Provide the [X, Y] coordinate of the cell's center where the given text is located.  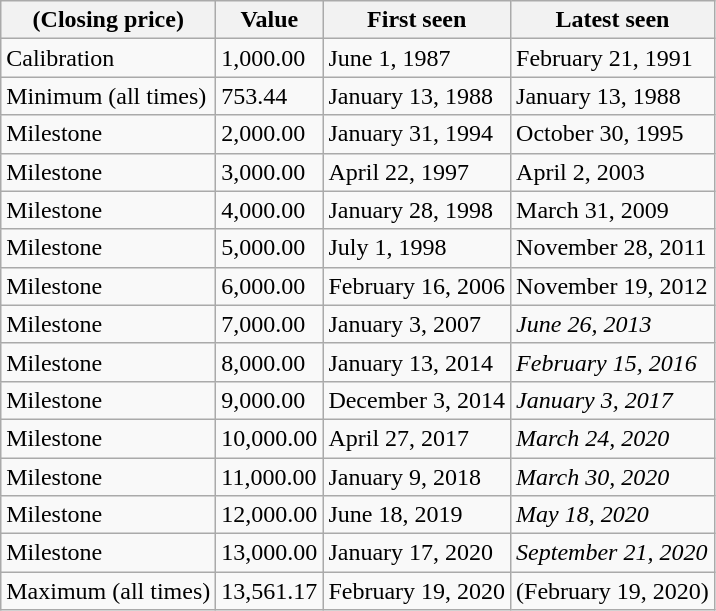
July 1, 1998 [417, 248]
December 3, 2014 [417, 400]
10,000.00 [270, 438]
6,000.00 [270, 286]
February 16, 2006 [417, 286]
9,000.00 [270, 400]
June 1, 1987 [417, 58]
March 24, 2020 [613, 438]
753.44 [270, 96]
Value [270, 20]
3,000.00 [270, 172]
13,000.00 [270, 553]
12,000.00 [270, 515]
June 26, 2013 [613, 324]
February 15, 2016 [613, 362]
January 9, 2018 [417, 477]
January 13, 2014 [417, 362]
November 19, 2012 [613, 286]
April 27, 2017 [417, 438]
5,000.00 [270, 248]
Calibration [108, 58]
January 3, 2007 [417, 324]
Latest seen [613, 20]
April 22, 1997 [417, 172]
May 18, 2020 [613, 515]
January 3, 2017 [613, 400]
January 28, 1998 [417, 210]
(February 19, 2020) [613, 591]
8,000.00 [270, 362]
January 31, 1994 [417, 134]
13,561.17 [270, 591]
March 30, 2020 [613, 477]
February 19, 2020 [417, 591]
June 18, 2019 [417, 515]
September 21, 2020 [613, 553]
March 31, 2009 [613, 210]
(Closing price) [108, 20]
First seen [417, 20]
Minimum (all times) [108, 96]
October 30, 1995 [613, 134]
4,000.00 [270, 210]
7,000.00 [270, 324]
1,000.00 [270, 58]
January 17, 2020 [417, 553]
November 28, 2011 [613, 248]
11,000.00 [270, 477]
February 21, 1991 [613, 58]
April 2, 2003 [613, 172]
Maximum (all times) [108, 591]
2,000.00 [270, 134]
